Search for the cell housing the specified text and yield its (x, y) center coordinate. 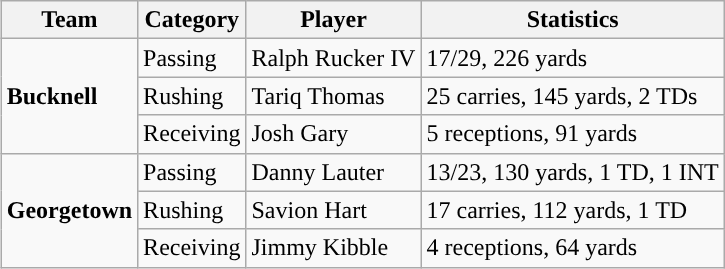
Ralph Rucker IV (334, 58)
Jimmy Kibble (334, 248)
13/23, 130 yards, 1 TD, 1 INT (572, 172)
5 receptions, 91 yards (572, 134)
4 receptions, 64 yards (572, 248)
Statistics (572, 20)
17/29, 226 yards (572, 58)
17 carries, 112 yards, 1 TD (572, 210)
Danny Lauter (334, 172)
Team (69, 20)
Bucknell (69, 96)
Tariq Thomas (334, 96)
Josh Gary (334, 134)
25 carries, 145 yards, 2 TDs (572, 96)
Category (192, 20)
Georgetown (69, 210)
Savion Hart (334, 210)
Player (334, 20)
